From the cell containing the given text, extract its center point as (X, Y) coordinate. 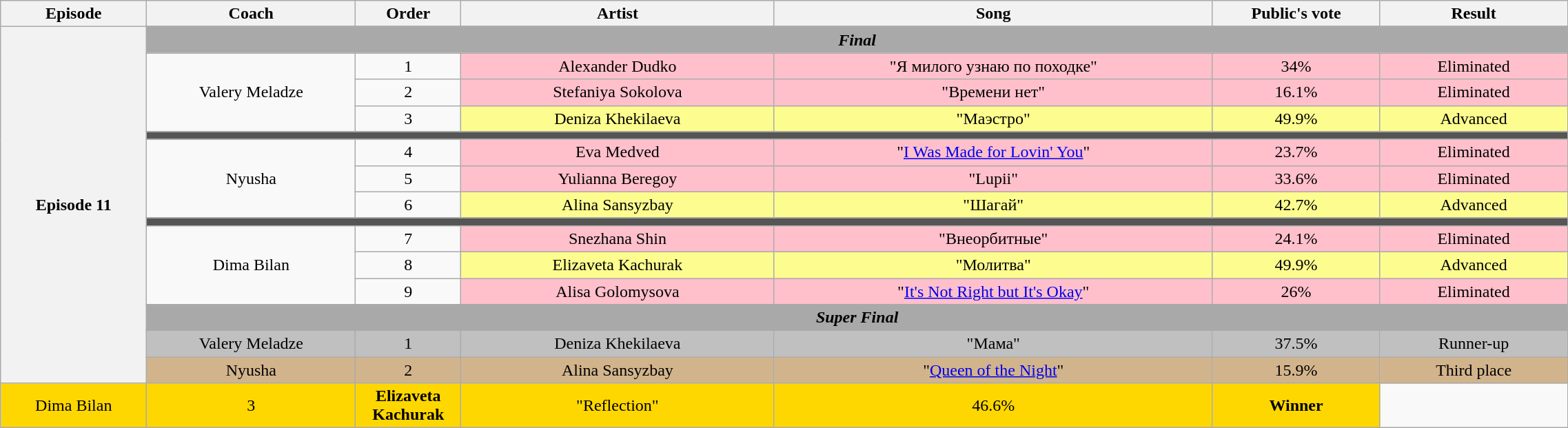
Super Final (857, 318)
"Мама" (993, 344)
Eva Medved (618, 152)
7 (408, 238)
"Шагай" (993, 205)
"Внеорбитные" (993, 238)
"Я милого узнаю по походке" (993, 66)
8 (408, 265)
"Queen of the Night" (993, 370)
Song (993, 14)
26% (1296, 292)
Result (1474, 14)
33.6% (1296, 179)
"It's Not Right but It's Okay" (993, 292)
9 (408, 292)
Order (408, 14)
"Reflection" (618, 405)
"Молитва" (993, 265)
23.7% (1296, 152)
15.9% (1296, 370)
Third place (1474, 370)
37.5% (1296, 344)
6 (408, 205)
46.6% (993, 405)
16.1% (1296, 92)
"Времени нет" (993, 92)
Final (857, 40)
"Lupii" (993, 179)
4 (408, 152)
Public's vote (1296, 14)
Stefaniya Sokolova (618, 92)
Episode 11 (74, 205)
Episode (74, 14)
Artist (618, 14)
Coach (251, 14)
42.7% (1296, 205)
"I Was Made for Lovin' You" (993, 152)
Snezhana Shin (618, 238)
24.1% (1296, 238)
Winner (1296, 405)
34% (1296, 66)
Alexander Dudko (618, 66)
"Маэстро" (993, 119)
Yulianna Beregoy (618, 179)
Alisa Golomysova (618, 292)
5 (408, 179)
Runner-up (1474, 344)
